For the text-containing cell, return its midpoint in (X, Y) coordinate format. 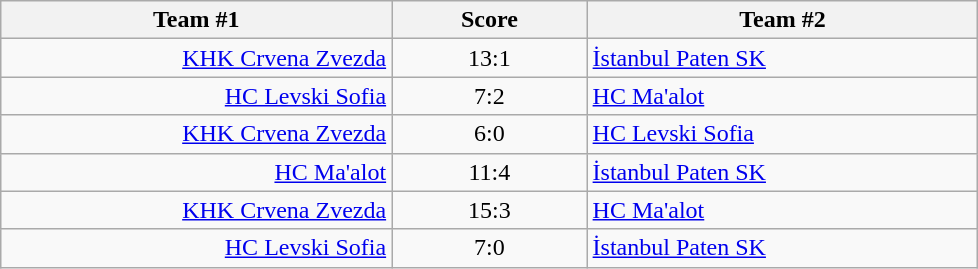
6:0 (490, 134)
15:3 (490, 210)
Team #1 (196, 20)
Team #2 (782, 20)
Score (490, 20)
7:2 (490, 96)
13:1 (490, 58)
11:4 (490, 172)
7:0 (490, 248)
